Identify which cell holds the provided text, then report its (X, Y) central coordinate. 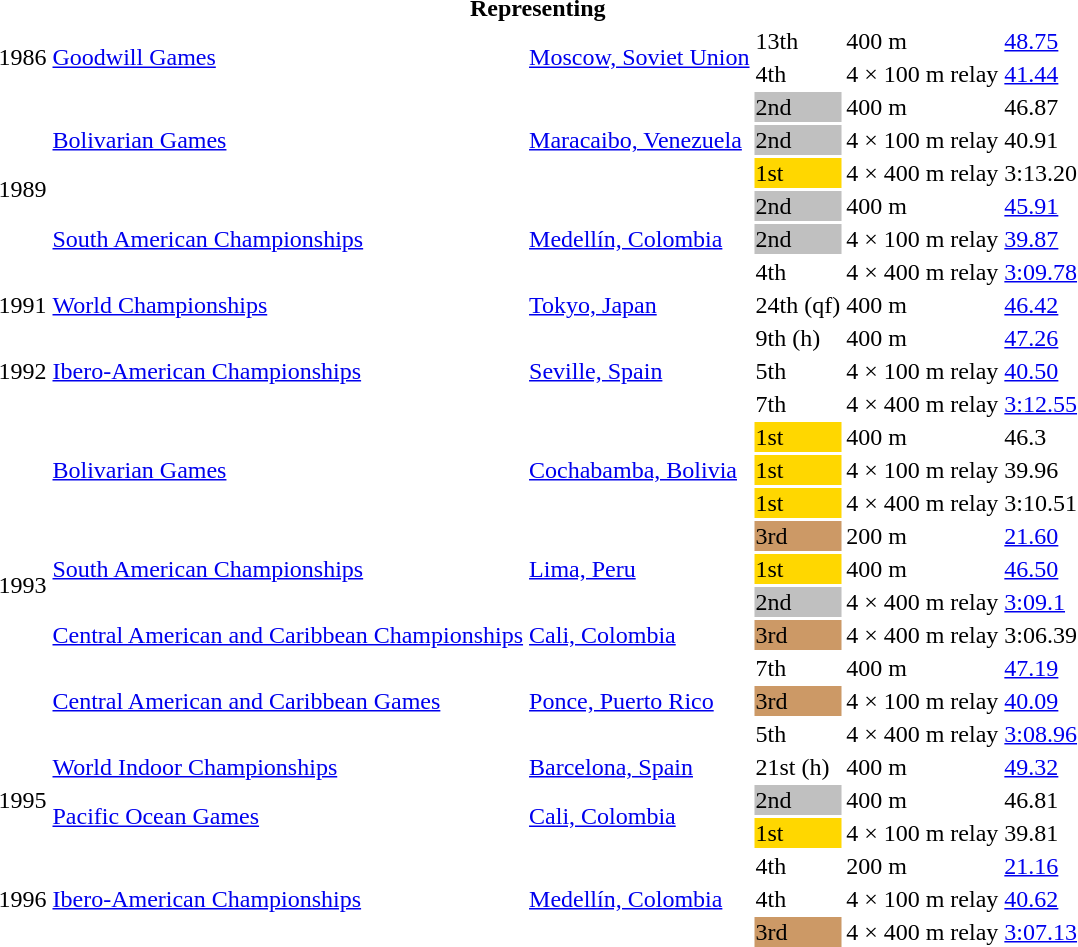
Tokyo, Japan (640, 305)
Goodwill Games (288, 58)
Cochabamba, Bolivia (640, 470)
9th (h) (798, 338)
Ponce, Puerto Rico (640, 701)
Barcelona, Spain (640, 767)
Moscow, Soviet Union (640, 58)
World Indoor Championships (288, 767)
21st (h) (798, 767)
13th (798, 41)
24th (qf) (798, 305)
Maracaibo, Venezuela (640, 140)
World Championships (288, 305)
Central American and Caribbean Championships (288, 635)
Pacific Ocean Games (288, 816)
Central American and Caribbean Games (288, 701)
Lima, Peru (640, 569)
Seville, Spain (640, 371)
